Detect which cell encompasses the target text, then output its [X, Y] center coordinate. 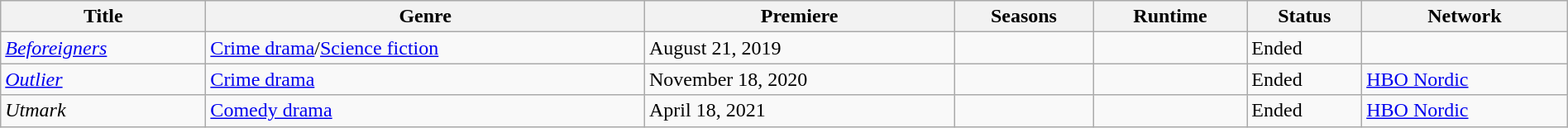
Runtime [1170, 17]
Genre [425, 17]
Comedy drama [425, 111]
Beforeigners [103, 48]
Utmark [103, 111]
Network [1465, 17]
November 18, 2020 [800, 79]
Premiere [800, 17]
Crime drama [425, 79]
Outlier [103, 79]
Crime drama/Science fiction [425, 48]
April 18, 2021 [800, 111]
Status [1305, 17]
Title [103, 17]
Seasons [1024, 17]
August 21, 2019 [800, 48]
